For the text-containing cell, return its midpoint in [x, y] coordinate format. 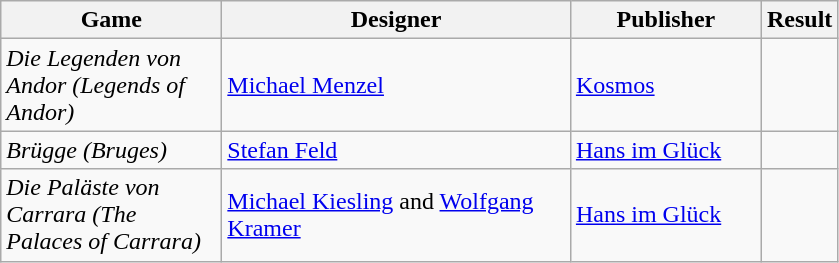
Game [112, 20]
Kosmos [666, 85]
Stefan Feld [396, 150]
Michael Kiesling and Wolfgang Kramer [396, 215]
Brügge (Bruges) [112, 150]
Die Legenden von Andor (Legends of Andor) [112, 85]
Result [799, 20]
Designer [396, 20]
Publisher [666, 20]
Die Paläste von Carrara (The Palaces of Carrara) [112, 215]
Michael Menzel [396, 85]
